Provide the (X, Y) coordinate of the cell's center where the given text is located.  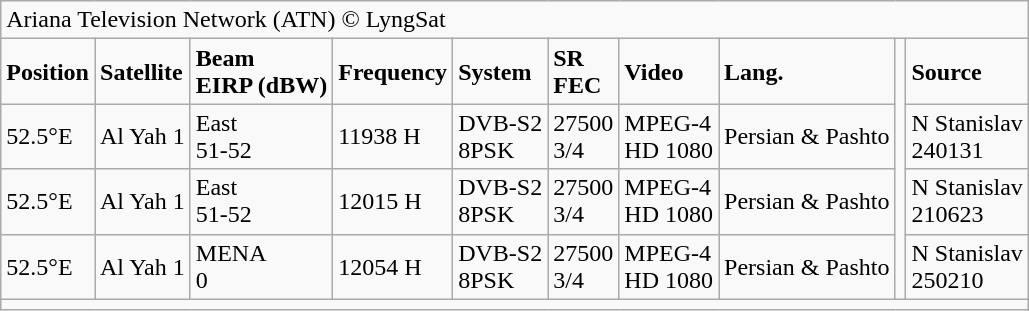
Lang. (807, 72)
N Stanislav250210 (967, 266)
Source (967, 72)
12054 H (393, 266)
11938 H (393, 136)
Video (669, 72)
BeamEIRP (dBW) (261, 72)
Frequency (393, 72)
System (500, 72)
12015 H (393, 202)
N Stanislav240131 (967, 136)
N Stanislav210623 (967, 202)
Position (48, 72)
Satellite (142, 72)
Ariana Television Network (ATN) © LyngSat (515, 20)
MENA0 (261, 266)
SRFEC (584, 72)
